Locate the cell with the specified text and output its [x, y] center coordinate. 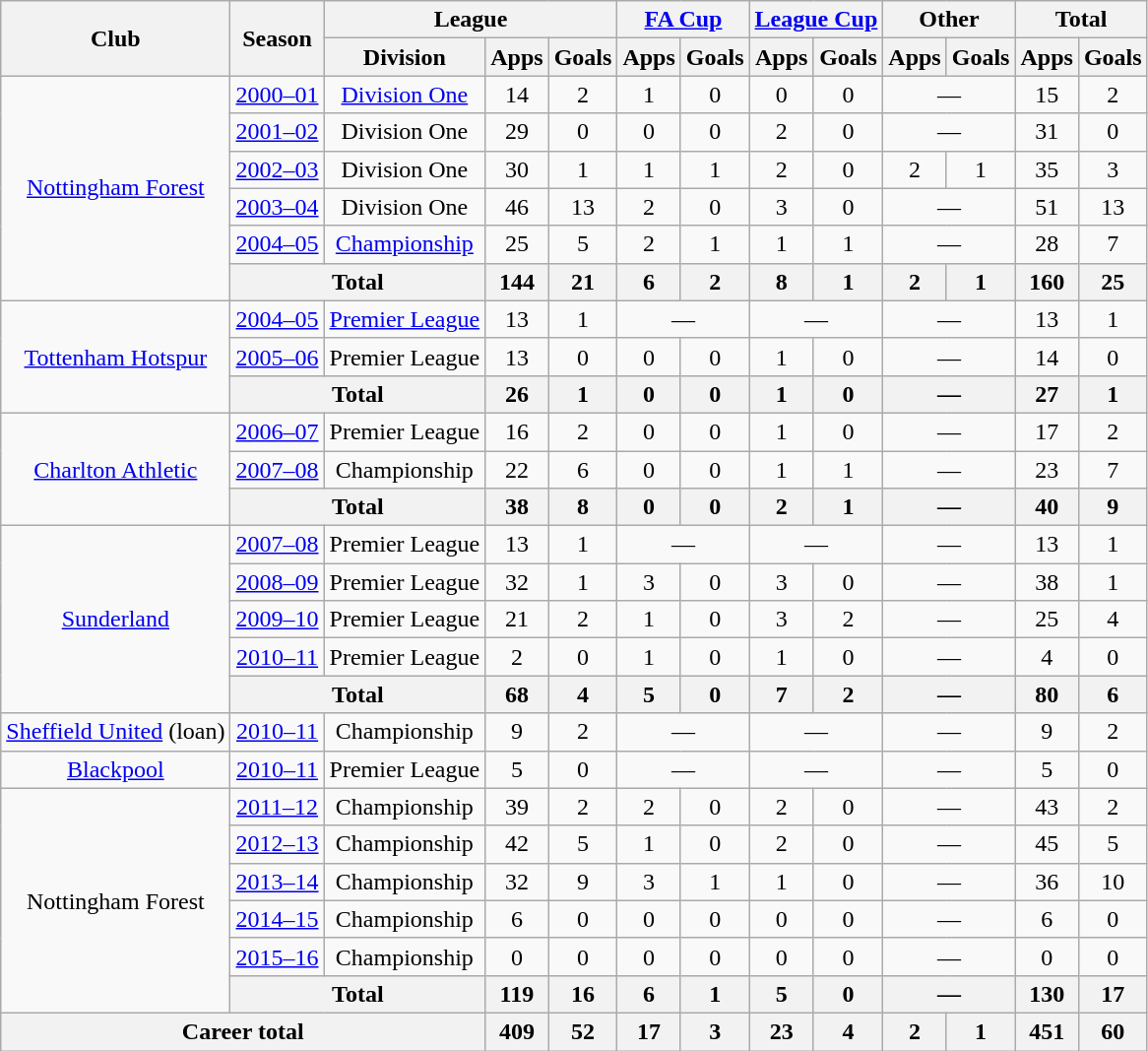
2011–12 [278, 807]
10 [1113, 882]
FA Cup [683, 20]
15 [1047, 95]
2012–13 [278, 844]
28 [1047, 244]
51 [1047, 207]
2000–01 [278, 95]
2002–03 [278, 169]
130 [1047, 994]
League Cup [816, 20]
2013–14 [278, 882]
31 [1047, 132]
Club [116, 38]
2005–06 [278, 357]
2008–09 [278, 582]
Division [405, 57]
29 [517, 132]
League [471, 20]
2003–04 [278, 207]
43 [1047, 807]
35 [1047, 169]
42 [517, 844]
39 [517, 807]
160 [1047, 282]
52 [583, 1031]
Sheffield United (loan) [116, 732]
36 [1047, 882]
Other [949, 20]
Career total [243, 1031]
2009–10 [278, 620]
451 [1047, 1031]
27 [1047, 394]
68 [517, 694]
2001–02 [278, 132]
22 [517, 470]
46 [517, 207]
30 [517, 169]
26 [517, 394]
80 [1047, 694]
2006–07 [278, 431]
Sunderland [116, 620]
144 [517, 282]
2014–15 [278, 919]
409 [517, 1031]
119 [517, 994]
40 [1047, 507]
45 [1047, 844]
Season [278, 38]
60 [1113, 1031]
Tottenham Hotspur [116, 357]
Charlton Athletic [116, 469]
2015–16 [278, 956]
Blackpool [116, 769]
